Extract the [x, y] coordinate from the center of the cell holding the provided text.  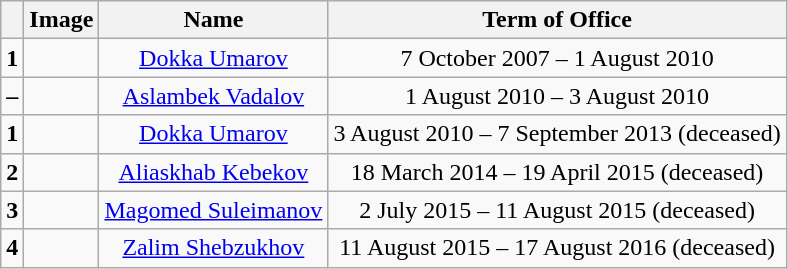
Term of Office [557, 20]
7 October 2007 – 1 August 2010 [557, 58]
3 [12, 210]
Aslambek Vadalov [214, 96]
11 August 2015 – 17 August 2016 (deceased) [557, 248]
1 August 2010 – 3 August 2010 [557, 96]
Image [62, 20]
Aliaskhab Kebekov [214, 172]
3 August 2010 – 7 September 2013 (deceased) [557, 134]
Name [214, 20]
Magomed Suleimanov [214, 210]
4 [12, 248]
– [12, 96]
2 [12, 172]
2 July 2015 – 11 August 2015 (deceased) [557, 210]
18 March 2014 – 19 April 2015 (deceased) [557, 172]
Zalim Shebzukhov [214, 248]
